Identify which cell holds the provided text, then report its [x, y] central coordinate. 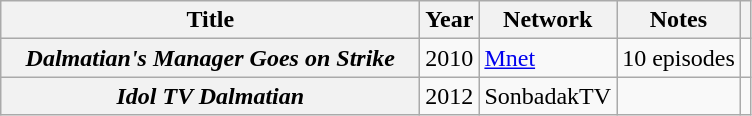
2012 [450, 96]
Dalmatian's Manager Goes on Strike [210, 58]
10 episodes [679, 58]
2010 [450, 58]
Idol TV Dalmatian [210, 96]
SonbadakTV [548, 96]
Notes [679, 20]
Title [210, 20]
Mnet [548, 58]
Year [450, 20]
Network [548, 20]
